Determine the (X, Y) coordinate at the center of the cell enclosing the given text.  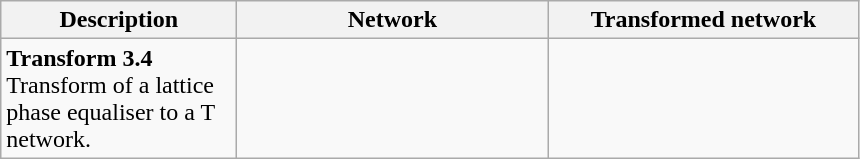
Transformed network (704, 20)
Network (392, 20)
Transform 3.4Transform of a lattice phase equaliser to a T network. (119, 98)
Description (119, 20)
